From the cell containing the given text, extract its center point as (X, Y) coordinate. 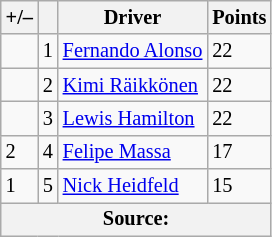
Felipe Massa (133, 152)
Kimi Räikkönen (133, 85)
5 (48, 186)
Driver (133, 17)
Points (239, 17)
Lewis Hamilton (133, 118)
3 (48, 118)
Fernando Alonso (133, 51)
Nick Heidfeld (133, 186)
15 (239, 186)
17 (239, 152)
Source: (136, 219)
4 (48, 152)
+/– (20, 17)
